For the text-containing cell, return its midpoint in (X, Y) coordinate format. 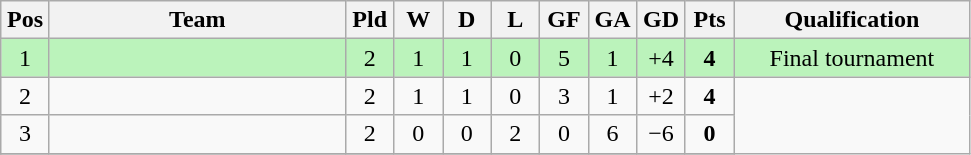
W (418, 20)
Final tournament (852, 58)
+2 (662, 96)
D (466, 20)
L (516, 20)
Pts (710, 20)
Team (197, 20)
5 (564, 58)
Qualification (852, 20)
GA (612, 20)
Pos (26, 20)
GD (662, 20)
6 (612, 134)
Pld (370, 20)
GF (564, 20)
−6 (662, 134)
+4 (662, 58)
